Extract the [x, y] coordinate from the center of the cell holding the provided text.  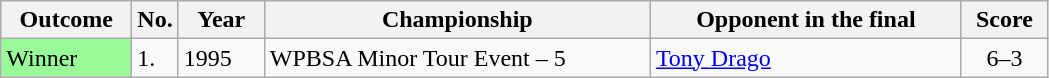
Tony Drago [806, 58]
WPBSA Minor Tour Event – 5 [457, 58]
Winner [66, 58]
Championship [457, 20]
1995 [221, 58]
No. [155, 20]
1. [155, 58]
Year [221, 20]
Outcome [66, 20]
Opponent in the final [806, 20]
6–3 [1004, 58]
Score [1004, 20]
